Scan for the cell matching the given text and deliver its (X, Y) coordinate at center. 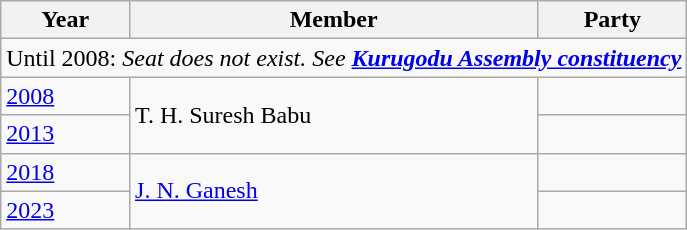
2008 (66, 96)
J. N. Ganesh (334, 191)
Party (612, 20)
2013 (66, 134)
Member (334, 20)
Until 2008: Seat does not exist. See Kurugodu Assembly constituency (344, 58)
2023 (66, 210)
Year (66, 20)
2018 (66, 172)
T. H. Suresh Babu (334, 115)
